Scan for the cell matching the given text and deliver its (X, Y) coordinate at center. 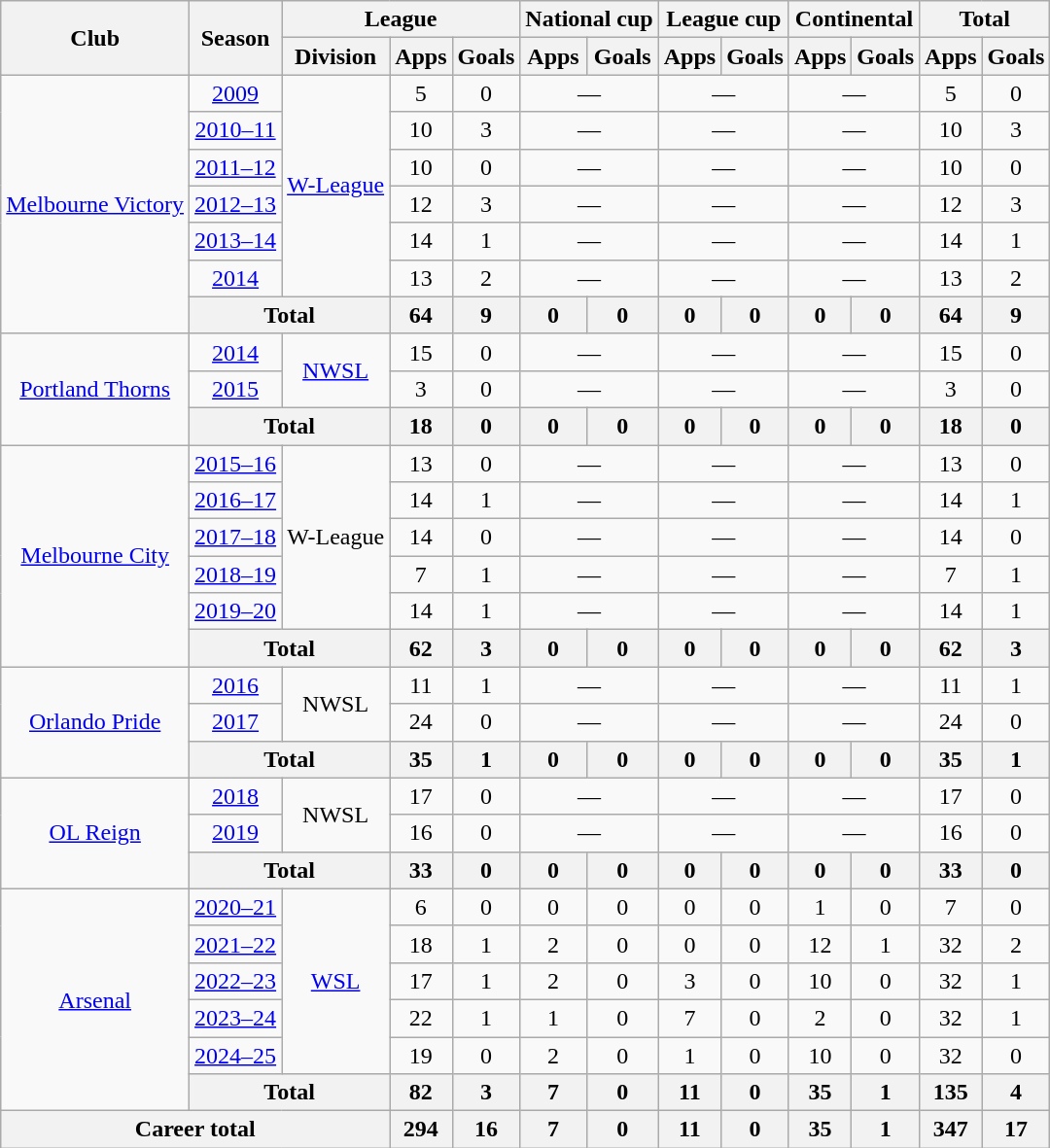
Arsenal (95, 999)
2017 (235, 722)
WSL (336, 981)
Season (235, 38)
Orlando Pride (95, 722)
OL Reign (95, 833)
2023–24 (235, 1018)
2015 (235, 389)
2018–19 (235, 574)
Melbourne Victory (95, 204)
2022–23 (235, 981)
Career total (195, 1130)
2009 (235, 93)
2015–16 (235, 464)
2019–20 (235, 611)
22 (421, 1018)
19 (421, 1055)
2018 (235, 796)
Continental (854, 19)
6 (421, 907)
Division (336, 56)
2010–11 (235, 130)
2021–22 (235, 944)
League cup (723, 19)
League (401, 19)
2012–13 (235, 204)
2016 (235, 685)
4 (1016, 1093)
135 (951, 1093)
Club (95, 38)
2024–25 (235, 1055)
Melbourne City (95, 556)
82 (421, 1093)
2016–17 (235, 501)
2013–14 (235, 241)
2017–18 (235, 538)
2020–21 (235, 907)
294 (421, 1130)
Portland Thorns (95, 389)
2011–12 (235, 167)
National cup (589, 19)
347 (951, 1130)
2019 (235, 833)
